Determine the [X, Y] coordinate at the center of the cell enclosing the given text.  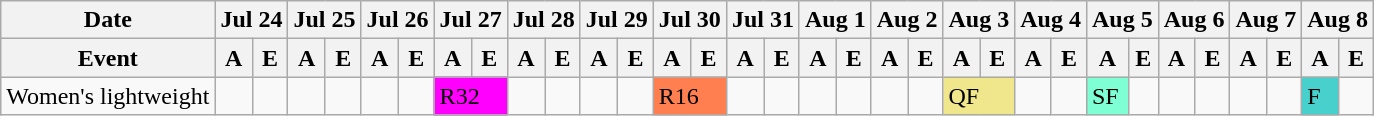
Jul 24 [252, 20]
QF [979, 96]
Aug 5 [1122, 20]
Jul 31 [762, 20]
F [1320, 96]
SF [1107, 96]
Jul 25 [324, 20]
Jul 28 [544, 20]
R32 [470, 96]
Jul 27 [470, 20]
Date [108, 20]
Jul 29 [616, 20]
Women's lightweight [108, 96]
Aug 6 [1194, 20]
Jul 30 [690, 20]
Event [108, 58]
Aug 8 [1338, 20]
Aug 1 [835, 20]
Jul 26 [398, 20]
Aug 3 [979, 20]
Aug 2 [907, 20]
Aug 4 [1051, 20]
R16 [690, 96]
Aug 7 [1266, 20]
